Identify which cell holds the provided text, then report its [x, y] central coordinate. 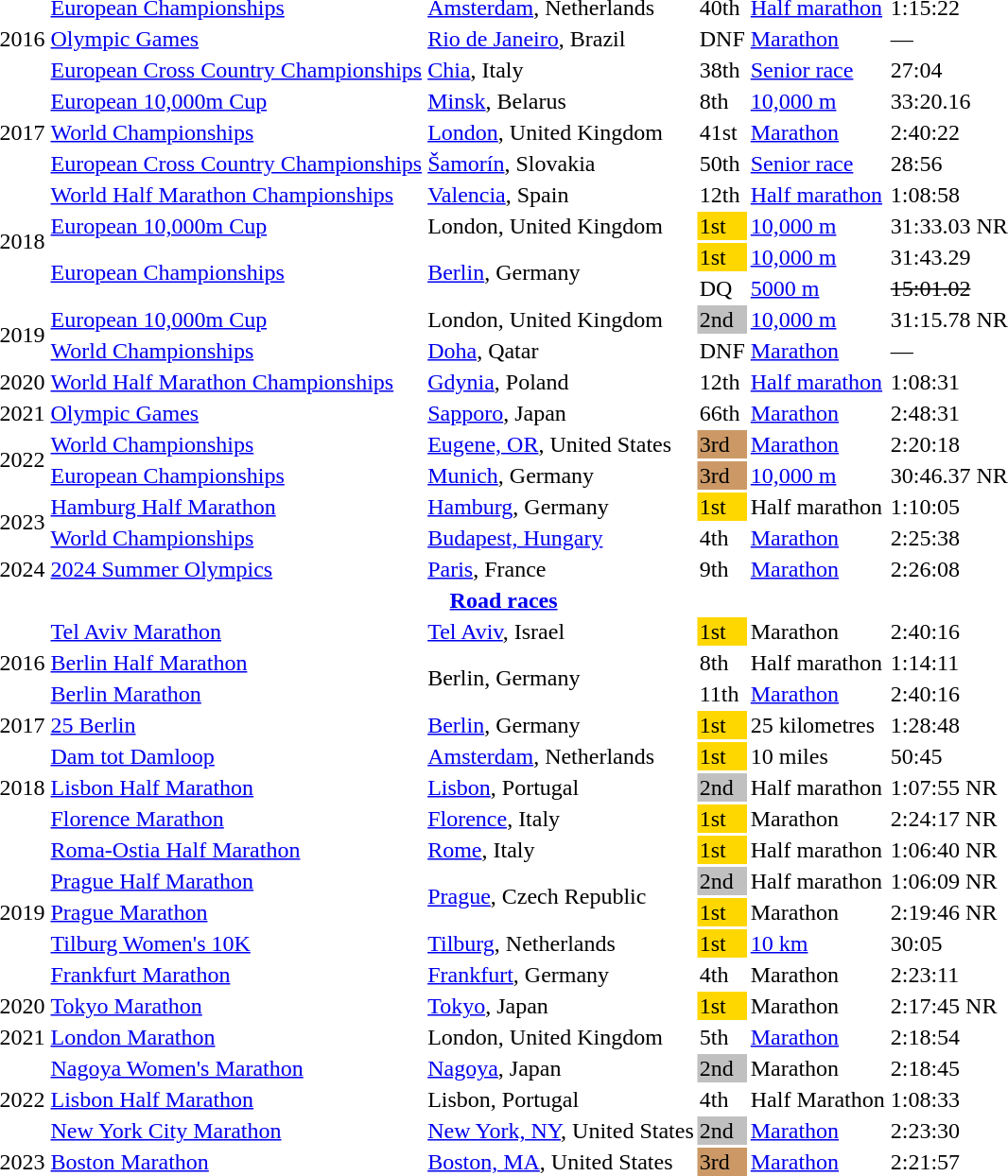
Paris, France [562, 569]
Chia, Italy [562, 70]
Budapest, Hungary [562, 538]
11th [722, 694]
Sapporo, Japan [562, 413]
Valencia, Spain [562, 195]
41st [722, 132]
Hamburg, Germany [562, 507]
5th [722, 1037]
Prague Marathon [236, 912]
New York, NY, United States [562, 1131]
Rome, Italy [562, 850]
Florence Marathon [236, 819]
Half Marathon [817, 1099]
10 miles [817, 756]
Frankfurt, Germany [562, 975]
Tel Aviv, Israel [562, 631]
10 km [817, 943]
Rio de Janeiro, Brazil [562, 39]
25 kilometres [817, 725]
Berlin Marathon [236, 694]
5000 m [817, 288]
Prague Half Marathon [236, 881]
Gdynia, Poland [562, 382]
Prague, Czech Republic [562, 896]
9th [722, 569]
Eugene, OR, United States [562, 444]
38th [722, 70]
Tokyo, Japan [562, 1006]
Boston Marathon [236, 1162]
Frankfurt Marathon [236, 975]
Šamorín, Slovakia [562, 164]
Tilburg Women's 10K [236, 943]
Hamburg Half Marathon [236, 507]
Doha, Qatar [562, 351]
DQ [722, 288]
Tel Aviv Marathon [236, 631]
66th [722, 413]
Munich, Germany [562, 476]
2024 Summer Olympics [236, 569]
25 Berlin [236, 725]
Minsk, Belarus [562, 101]
New York City Marathon [236, 1131]
Amsterdam, Netherlands [562, 756]
Dam tot Damloop [236, 756]
Tokyo Marathon [236, 1006]
London Marathon [236, 1037]
Tilburg, Netherlands [562, 943]
50th [722, 164]
Berlin Half Marathon [236, 663]
Florence, Italy [562, 819]
Boston, MA, United States [562, 1162]
Nagoya, Japan [562, 1068]
Nagoya Women's Marathon [236, 1068]
Roma-Ostia Half Marathon [236, 850]
